Scan for the cell matching the given text and deliver its [x, y] coordinate at center. 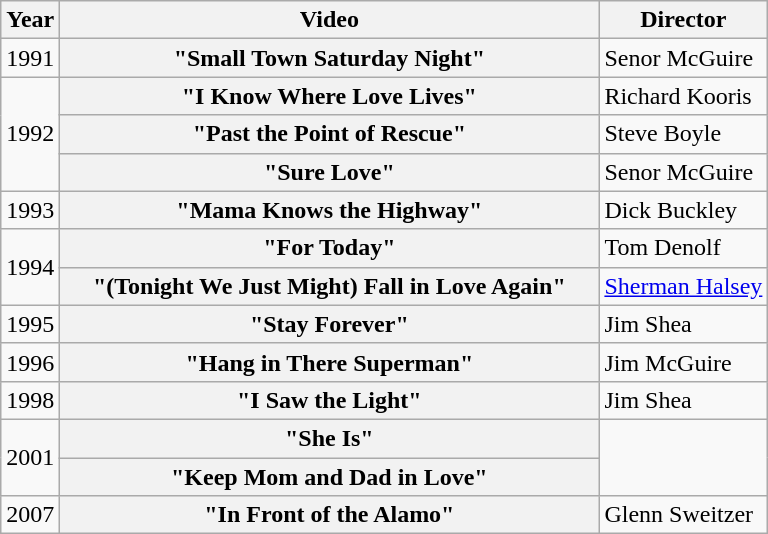
"Keep Mom and Dad in Love" [330, 477]
Glenn Sweitzer [684, 515]
2007 [30, 515]
1998 [30, 400]
"Sure Love" [330, 172]
Dick Buckley [684, 210]
Jim McGuire [684, 362]
1995 [30, 324]
Steve Boyle [684, 134]
1994 [30, 267]
"She Is" [330, 438]
1996 [30, 362]
"For Today" [330, 248]
1991 [30, 58]
"Past the Point of Rescue" [330, 134]
"Hang in There Superman" [330, 362]
"(Tonight We Just Might) Fall in Love Again" [330, 286]
"I Know Where Love Lives" [330, 96]
Director [684, 20]
"Small Town Saturday Night" [330, 58]
Tom Denolf [684, 248]
"Mama Knows the Highway" [330, 210]
Richard Kooris [684, 96]
Video [330, 20]
"I Saw the Light" [330, 400]
1992 [30, 134]
"Stay Forever" [330, 324]
Sherman Halsey [684, 286]
"In Front of the Alamo" [330, 515]
2001 [30, 457]
Year [30, 20]
1993 [30, 210]
